From the cell containing the given text, extract its center point as [x, y] coordinate. 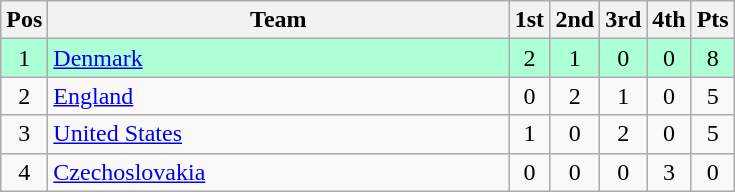
1st [530, 20]
Pos [24, 20]
Czechoslovakia [278, 172]
Team [278, 20]
8 [712, 58]
Denmark [278, 58]
United States [278, 134]
3rd [624, 20]
4 [24, 172]
England [278, 96]
4th [669, 20]
Pts [712, 20]
2nd [575, 20]
